For the text-containing cell, return its midpoint in (x, y) coordinate format. 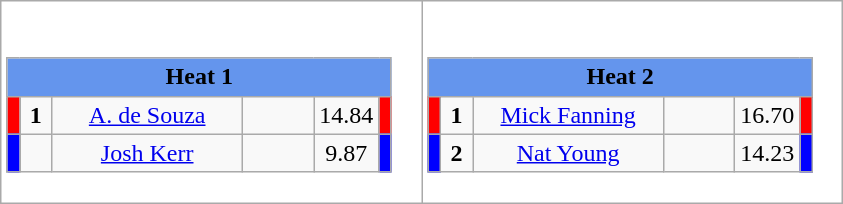
Heat 2 (620, 77)
14.23 (768, 153)
14.84 (346, 115)
Josh Kerr (148, 153)
2 (457, 153)
A. de Souza (148, 115)
9.87 (346, 153)
Mick Fanning (568, 115)
Heat 1 (199, 77)
16.70 (768, 115)
Heat 1 1 A. de Souza 14.84 Josh Kerr 9.87 (212, 102)
Nat Young (568, 153)
Heat 2 1 Mick Fanning 16.70 2 Nat Young 14.23 (632, 102)
